Search for the cell housing the specified text and yield its [X, Y] center coordinate. 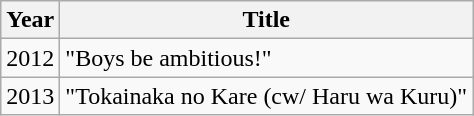
"Tokainaka no Kare (cw/ Haru wa Kuru)" [266, 96]
Title [266, 20]
Year [30, 20]
"Boys be ambitious!" [266, 58]
2013 [30, 96]
2012 [30, 58]
